Detect which cell encompasses the target text, then output its [x, y] center coordinate. 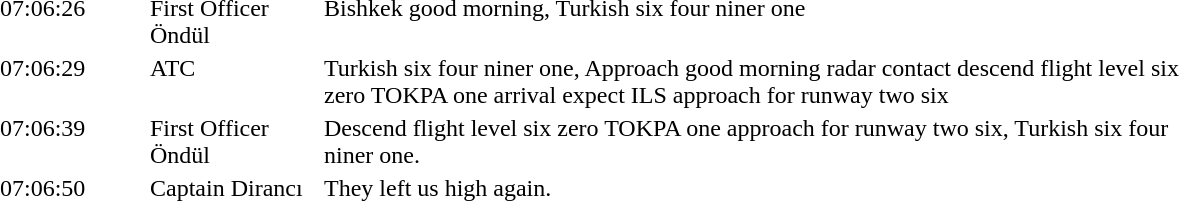
ATC [234, 82]
First Officer Öndül [234, 142]
